Identify which cell holds the provided text, then report its (x, y) central coordinate. 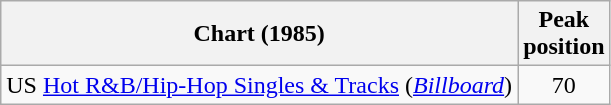
US Hot R&B/Hip-Hop Singles & Tracks (Billboard) (260, 85)
Peakposition (564, 34)
70 (564, 85)
Chart (1985) (260, 34)
